For the text-containing cell, return its midpoint in [x, y] coordinate format. 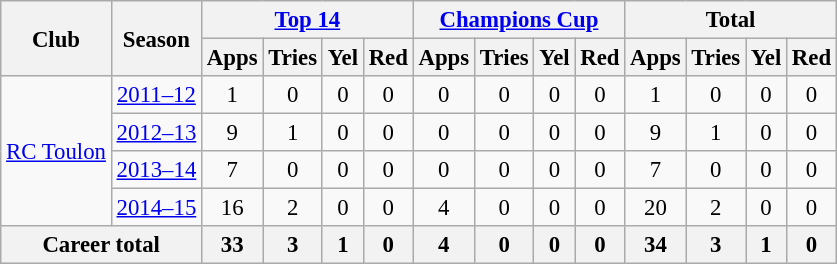
Top 14 [308, 20]
2012–13 [156, 133]
Champions Cup [519, 20]
2014–15 [156, 208]
Season [156, 38]
Total [731, 20]
RC Toulon [56, 151]
33 [232, 245]
Club [56, 38]
34 [656, 245]
Career total [102, 245]
2013–14 [156, 170]
20 [656, 208]
2011–12 [156, 95]
16 [232, 208]
